Determine the (X, Y) coordinate at the center of the cell enclosing the given text.  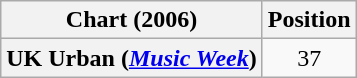
Chart (2006) (132, 20)
UK Urban (Music Week) (132, 58)
37 (309, 58)
Position (309, 20)
